Determine the (X, Y) coordinate at the center of the cell enclosing the given text.  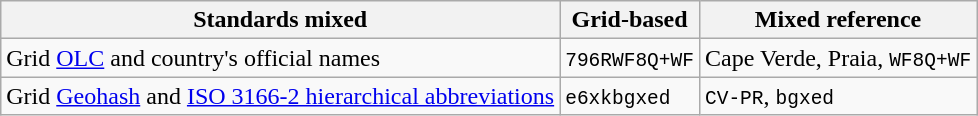
Grid-based (630, 20)
Mixed reference (838, 20)
Grid Geohash and ISO 3166-2 hierarchical abbreviations (280, 96)
CV-PR, bgxed (838, 96)
Cape Verde, Praia, WF8Q+WF (838, 58)
e6xkbgxed (630, 96)
Grid OLC and country's official names (280, 58)
796RWF8Q+WF (630, 58)
Standards mixed (280, 20)
